Detect which cell encompasses the target text, then output its (X, Y) center coordinate. 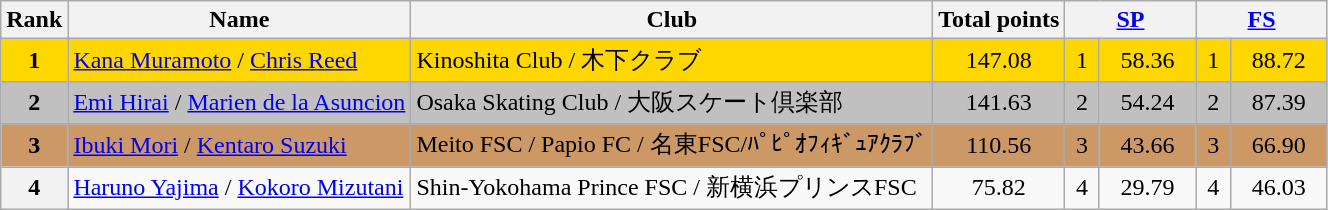
Club (672, 20)
110.56 (999, 146)
43.66 (1148, 146)
58.36 (1148, 60)
Ibuki Mori / Kentaro Suzuki (240, 146)
Total points (999, 20)
Kinoshita Club / 木下クラブ (672, 60)
Kana Muramoto / Chris Reed (240, 60)
SP (1130, 20)
88.72 (1278, 60)
Meito FSC / Papio FC / 名東FSC/ﾊﾟﾋﾟｵﾌｨｷﾞｭｱｸﾗﾌﾞ (672, 146)
Osaka Skating Club / 大阪スケート倶楽部 (672, 102)
Name (240, 20)
Haruno Yajima / Kokoro Mizutani (240, 188)
Rank (34, 20)
29.79 (1148, 188)
46.03 (1278, 188)
66.90 (1278, 146)
75.82 (999, 188)
Shin-Yokohama Prince FSC / 新横浜プリンスFSC (672, 188)
FS (1262, 20)
54.24 (1148, 102)
147.08 (999, 60)
87.39 (1278, 102)
Emi Hirai / Marien de la Asuncion (240, 102)
141.63 (999, 102)
